Identify which cell holds the provided text, then report its [x, y] central coordinate. 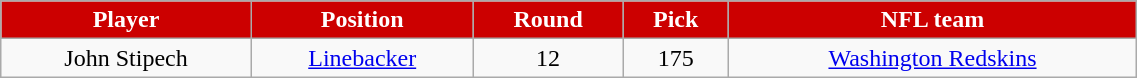
John Stipech [126, 58]
12 [548, 58]
175 [676, 58]
Washington Redskins [932, 58]
Linebacker [362, 58]
Pick [676, 20]
Position [362, 20]
NFL team [932, 20]
Player [126, 20]
Round [548, 20]
